Find where the given text appears and provide that cell's center as [X, Y] coordinate. 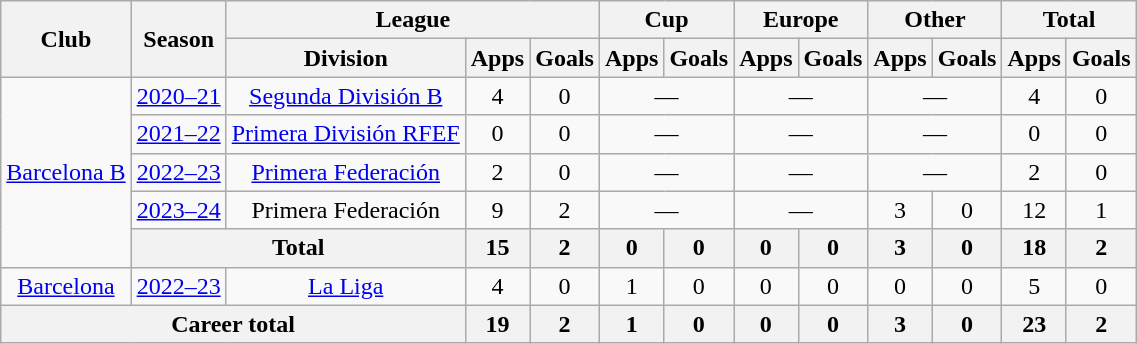
23 [1034, 324]
Barcelona B [66, 172]
5 [1034, 286]
Season [178, 39]
Europe [801, 20]
Primera División RFEF [346, 134]
15 [497, 248]
18 [1034, 248]
9 [497, 210]
Other [935, 20]
2020–21 [178, 96]
2023–24 [178, 210]
Division [346, 58]
12 [1034, 210]
Segunda División B [346, 96]
Cup [666, 20]
League [412, 20]
Career total [234, 324]
Club [66, 39]
La Liga [346, 286]
Barcelona [66, 286]
19 [497, 324]
2021–22 [178, 134]
